Return the (X, Y) coordinate for the center point of the cell that contains the specified text.  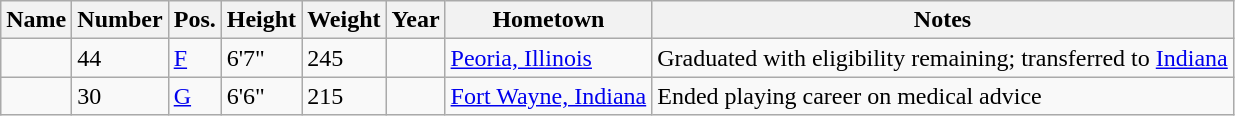
245 (344, 58)
Notes (943, 20)
F (194, 58)
Pos. (194, 20)
Peoria, Illinois (548, 58)
Fort Wayne, Indiana (548, 96)
Hometown (548, 20)
Number (120, 20)
G (194, 96)
Height (261, 20)
Ended playing career on medical advice (943, 96)
6'6" (261, 96)
Graduated with eligibility remaining; transferred to Indiana (943, 58)
44 (120, 58)
Weight (344, 20)
30 (120, 96)
Name (36, 20)
6'7" (261, 58)
Year (416, 20)
215 (344, 96)
